Detect which cell encompasses the target text, then output its (x, y) center coordinate. 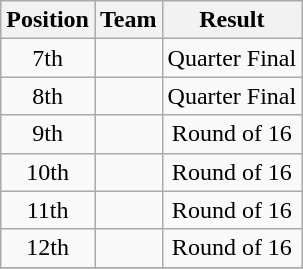
11th (48, 210)
9th (48, 134)
Result (232, 20)
12th (48, 248)
8th (48, 96)
Position (48, 20)
7th (48, 58)
Team (128, 20)
10th (48, 172)
